Extract the (x, y) coordinate from the center of the cell holding the provided text.  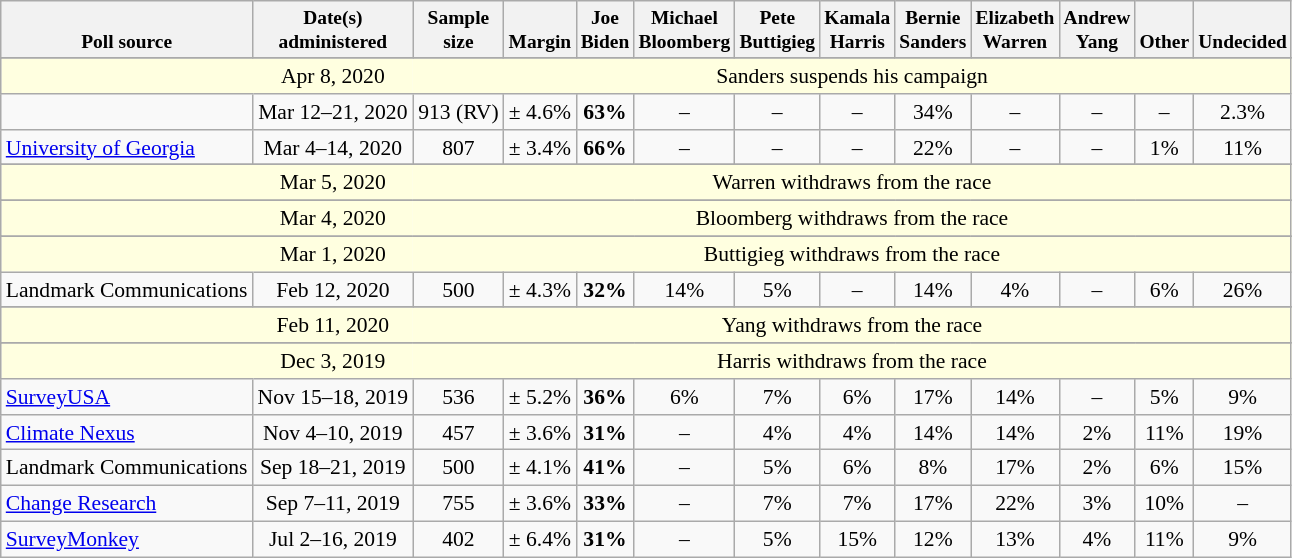
Sanders suspends his campaign (852, 76)
2.3% (1243, 112)
32% (605, 290)
1% (1164, 148)
± 5.2% (540, 397)
ElizabethWarren (1015, 30)
Change Research (127, 504)
26% (1243, 290)
± 4.6% (540, 112)
913 (RV) (458, 112)
Bloomberg withdraws from the race (852, 219)
Mar 1, 2020 (332, 254)
34% (933, 112)
Feb 12, 2020 (332, 290)
807 (458, 148)
10% (1164, 504)
Harris withdraws from the race (852, 361)
JoeBiden (605, 30)
33% (605, 504)
3% (1097, 504)
12% (933, 540)
BernieSanders (933, 30)
536 (458, 397)
Buttigieg withdraws from the race (852, 254)
Other (1164, 30)
Sep 18–21, 2019 (332, 468)
Nov 4–10, 2019 (332, 433)
13% (1015, 540)
402 (458, 540)
63% (605, 112)
Mar 4–14, 2020 (332, 148)
Samplesize (458, 30)
± 4.1% (540, 468)
SurveyUSA (127, 397)
19% (1243, 433)
41% (605, 468)
Feb 11, 2020 (332, 326)
AndrewYang (1097, 30)
Nov 15–18, 2019 (332, 397)
Date(s)administered (332, 30)
8% (933, 468)
457 (458, 433)
KamalaHarris (858, 30)
Climate Nexus (127, 433)
Undecided (1243, 30)
± 6.4% (540, 540)
Mar 12–21, 2020 (332, 112)
Mar 4, 2020 (332, 219)
± 3.4% (540, 148)
Yang withdraws from the race (852, 326)
36% (605, 397)
Apr 8, 2020 (332, 76)
SurveyMonkey (127, 540)
Poll source (127, 30)
Dec 3, 2019 (332, 361)
66% (605, 148)
Mar 5, 2020 (332, 183)
Margin (540, 30)
PeteButtigieg (778, 30)
755 (458, 504)
Warren withdraws from the race (852, 183)
University of Georgia (127, 148)
Sep 7–11, 2019 (332, 504)
± 4.3% (540, 290)
MichaelBloomberg (684, 30)
Jul 2–16, 2019 (332, 540)
